Return the [x, y] coordinate for the center point of the cell that contains the specified text.  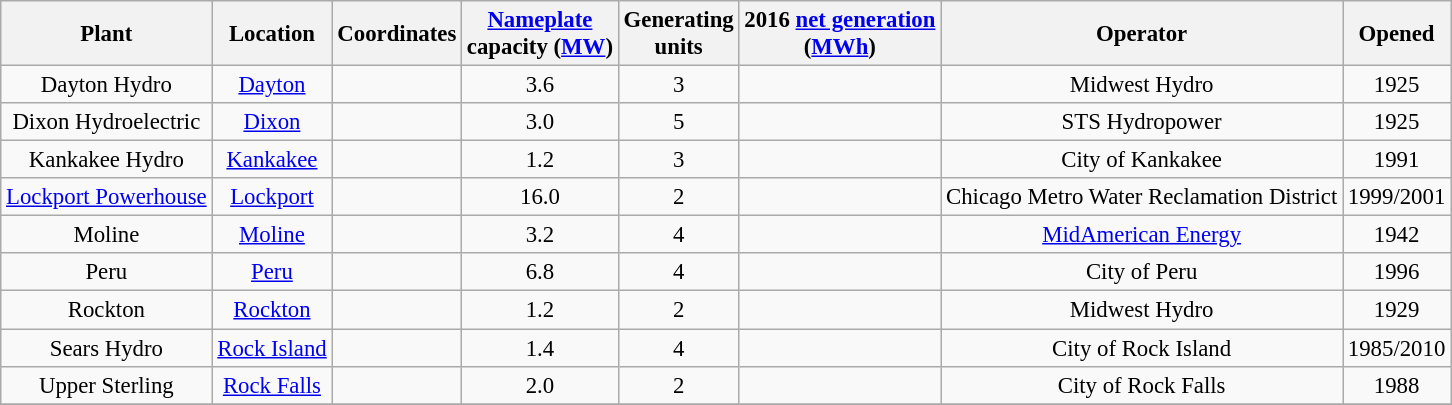
3.6 [540, 85]
3.0 [540, 122]
5 [678, 122]
3.2 [540, 235]
1991 [1397, 160]
City of Kankakee [1142, 160]
Rock Island [272, 348]
Kankakee Hydro [106, 160]
Nameplatecapacity (MW) [540, 34]
Coordinates [397, 34]
City of Rock Falls [1142, 385]
Generating units [678, 34]
1985/2010 [1397, 348]
Rock Falls [272, 385]
Dayton Hydro [106, 85]
City of Rock Island [1142, 348]
Sears Hydro [106, 348]
MidAmerican Energy [1142, 235]
1929 [1397, 310]
2.0 [540, 385]
Opened [1397, 34]
Dixon Hydroelectric [106, 122]
Operator [1142, 34]
STS Hydropower [1142, 122]
16.0 [540, 197]
1942 [1397, 235]
Lockport [272, 197]
1.4 [540, 348]
1988 [1397, 385]
6.8 [540, 273]
Chicago Metro Water Reclamation District [1142, 197]
Upper Sterling [106, 385]
Dayton [272, 85]
City of Peru [1142, 273]
Lockport Powerhouse [106, 197]
Kankakee [272, 160]
Dixon [272, 122]
Plant [106, 34]
1999/2001 [1397, 197]
1996 [1397, 273]
Location [272, 34]
2016 net generation (MWh) [840, 34]
